Scan for the cell matching the given text and deliver its (X, Y) coordinate at center. 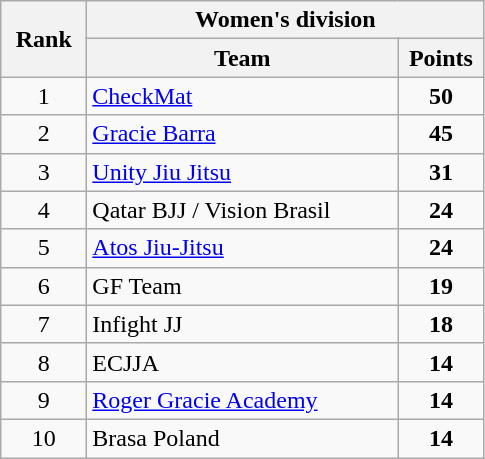
9 (44, 400)
31 (441, 172)
5 (44, 248)
GF Team (242, 286)
Infight JJ (242, 324)
Roger Gracie Academy (242, 400)
6 (44, 286)
2 (44, 134)
10 (44, 438)
Points (441, 58)
Unity Jiu Jitsu (242, 172)
Women's division (286, 20)
3 (44, 172)
4 (44, 210)
45 (441, 134)
Atos Jiu-Jitsu (242, 248)
Team (242, 58)
CheckMat (242, 96)
50 (441, 96)
Rank (44, 39)
19 (441, 286)
ECJJA (242, 362)
Qatar BJJ / Vision Brasil (242, 210)
8 (44, 362)
1 (44, 96)
Brasa Poland (242, 438)
Gracie Barra (242, 134)
7 (44, 324)
18 (441, 324)
